Find where the given text appears and provide that cell's center as [X, Y] coordinate. 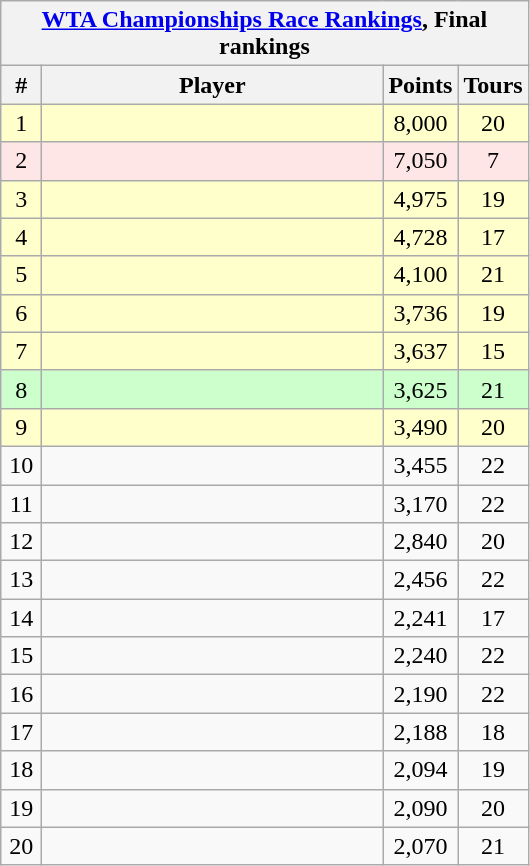
4,728 [420, 237]
16 [22, 694]
5 [22, 275]
Points [420, 85]
4,100 [420, 275]
2,090 [420, 808]
10 [22, 465]
2,094 [420, 770]
3,637 [420, 351]
8,000 [420, 123]
3,170 [420, 503]
13 [22, 580]
3,625 [420, 389]
3,736 [420, 313]
# [22, 85]
2,240 [420, 656]
2,456 [420, 580]
3,490 [420, 427]
2,190 [420, 694]
2 [22, 161]
6 [22, 313]
Tours [493, 85]
11 [22, 503]
3 [22, 199]
3,455 [420, 465]
2,241 [420, 618]
12 [22, 542]
2,188 [420, 732]
2,070 [420, 846]
1 [22, 123]
4,975 [420, 199]
4 [22, 237]
WTA Championships Race Rankings, Final rankings [264, 34]
9 [22, 427]
7,050 [420, 161]
8 [22, 389]
Player [212, 85]
14 [22, 618]
2,840 [420, 542]
